From the cell containing the given text, extract its center point as (X, Y) coordinate. 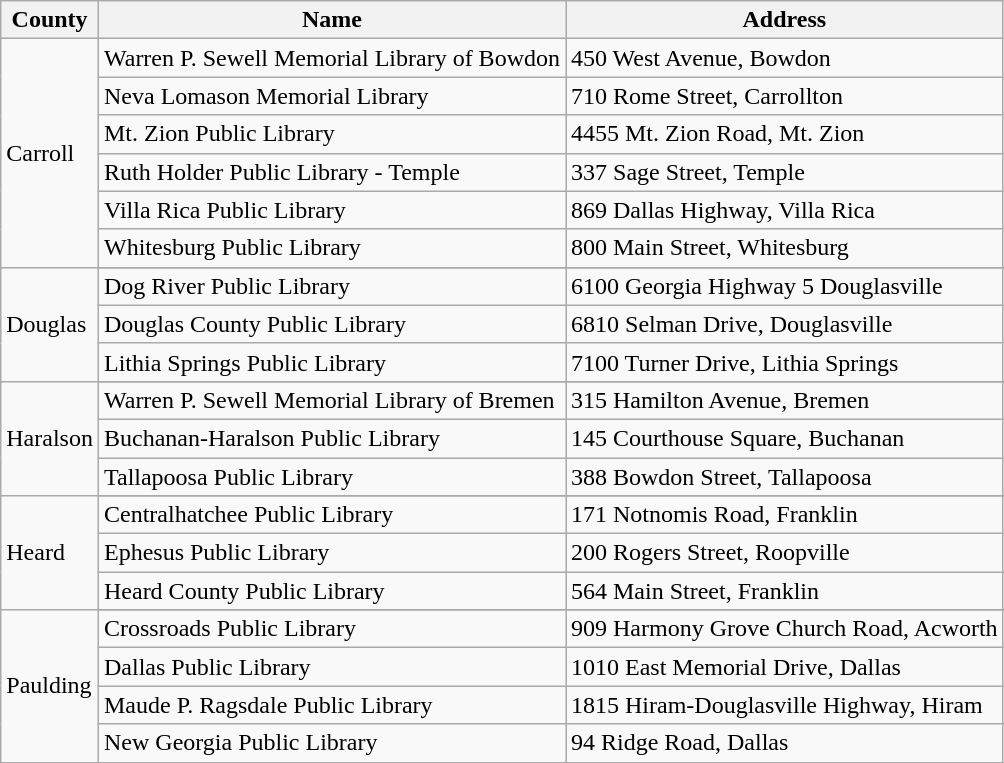
564 Main Street, Franklin (785, 591)
Tallapoosa Public Library (332, 477)
337 Sage Street, Temple (785, 172)
909 Harmony Grove Church Road, Acworth (785, 629)
7100 Turner Drive, Lithia Springs (785, 362)
1815 Hiram-Douglasville Highway, Hiram (785, 705)
Crossroads Public Library (332, 629)
Dog River Public Library (332, 286)
Lithia Springs Public Library (332, 362)
Warren P. Sewell Memorial Library of Bowdon (332, 58)
869 Dallas Highway, Villa Rica (785, 210)
6810 Selman Drive, Douglasville (785, 324)
388 Bowdon Street, Tallapoosa (785, 477)
Paulding (50, 686)
Whitesburg Public Library (332, 248)
Warren P. Sewell Memorial Library of Bremen (332, 400)
Neva Lomason Memorial Library (332, 96)
145 Courthouse Square, Buchanan (785, 438)
Haralson (50, 438)
Buchanan-Haralson Public Library (332, 438)
Address (785, 20)
Centralhatchee Public Library (332, 515)
Heard County Public Library (332, 591)
New Georgia Public Library (332, 743)
94 Ridge Road, Dallas (785, 743)
450 West Avenue, Bowdon (785, 58)
Carroll (50, 153)
1010 East Memorial Drive, Dallas (785, 667)
Ruth Holder Public Library - Temple (332, 172)
Name (332, 20)
Ephesus Public Library (332, 553)
315 Hamilton Avenue, Bremen (785, 400)
County (50, 20)
Mt. Zion Public Library (332, 134)
710 Rome Street, Carrollton (785, 96)
Douglas County Public Library (332, 324)
171 Notnomis Road, Franklin (785, 515)
Dallas Public Library (332, 667)
Heard (50, 553)
Douglas (50, 324)
800 Main Street, Whitesburg (785, 248)
Maude P. Ragsdale Public Library (332, 705)
4455 Mt. Zion Road, Mt. Zion (785, 134)
200 Rogers Street, Roopville (785, 553)
6100 Georgia Highway 5 Douglasville (785, 286)
Villa Rica Public Library (332, 210)
